Find where the given text appears and provide that cell's center as (x, y) coordinate. 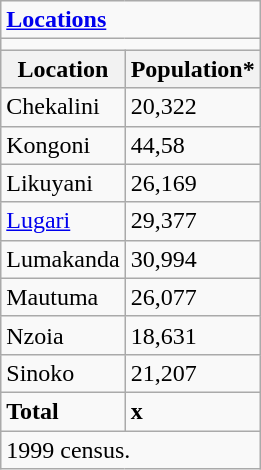
Kongoni (63, 145)
Likuyani (63, 183)
Population* (192, 69)
x (192, 411)
Sinoko (63, 373)
Location (63, 69)
44,58 (192, 145)
Mautuma (63, 297)
Lugari (63, 221)
Chekalini (63, 107)
20,322 (192, 107)
30,994 (192, 259)
Locations (130, 20)
21,207 (192, 373)
26,169 (192, 183)
Total (63, 411)
Lumakanda (63, 259)
29,377 (192, 221)
1999 census. (130, 449)
26,077 (192, 297)
Nzoia (63, 335)
18,631 (192, 335)
